Provide the [X, Y] coordinate of the cell's center where the given text is located.  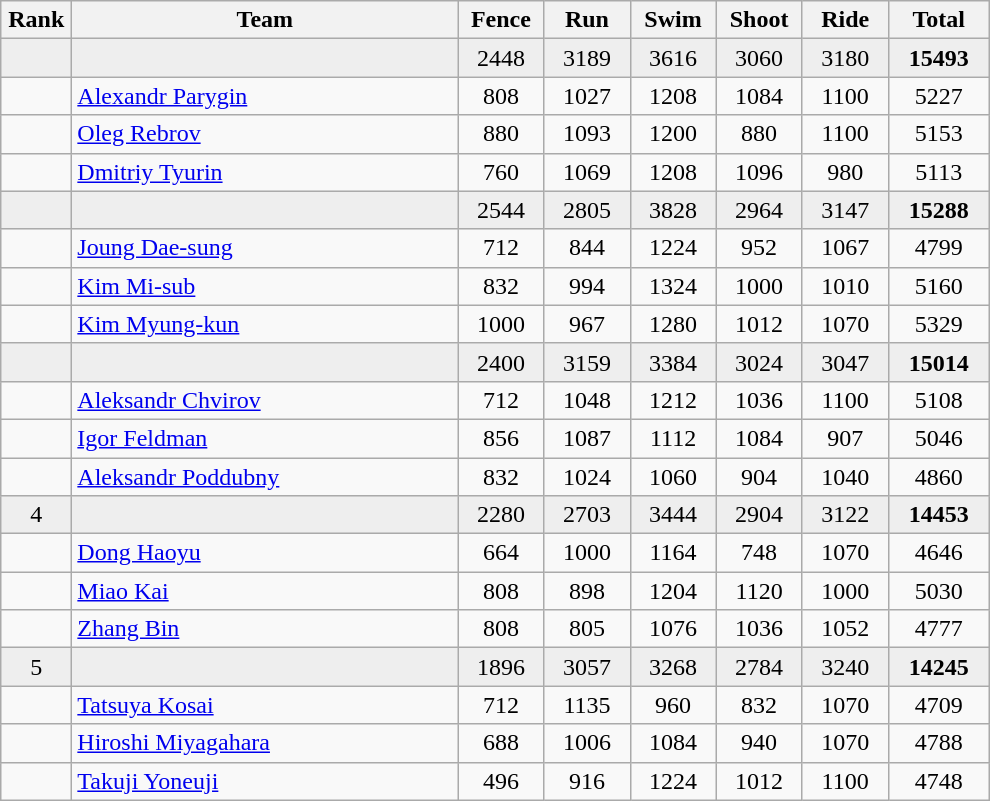
Kim Mi-sub [265, 286]
4748 [938, 781]
Hiroshi Miyagahara [265, 743]
1087 [587, 438]
5030 [938, 591]
2544 [501, 210]
Kim Myung-kun [265, 324]
Team [265, 20]
3060 [759, 58]
Joung Dae-sung [265, 248]
Fence [501, 20]
1093 [587, 134]
904 [759, 477]
1060 [673, 477]
1010 [845, 286]
2400 [501, 362]
856 [501, 438]
4788 [938, 743]
1096 [759, 172]
898 [587, 591]
3268 [673, 667]
4860 [938, 477]
5046 [938, 438]
2703 [587, 515]
1212 [673, 400]
1164 [673, 553]
967 [587, 324]
1896 [501, 667]
952 [759, 248]
940 [759, 743]
Total [938, 20]
4709 [938, 705]
Shoot [759, 20]
3047 [845, 362]
1135 [587, 705]
Run [587, 20]
Ride [845, 20]
Igor Feldman [265, 438]
1076 [673, 629]
3444 [673, 515]
907 [845, 438]
2280 [501, 515]
14245 [938, 667]
Zhang Bin [265, 629]
5113 [938, 172]
Tatsuya Kosai [265, 705]
Rank [36, 20]
748 [759, 553]
Aleksandr Poddubny [265, 477]
3616 [673, 58]
2448 [501, 58]
3828 [673, 210]
844 [587, 248]
960 [673, 705]
760 [501, 172]
5108 [938, 400]
1204 [673, 591]
496 [501, 781]
5160 [938, 286]
994 [587, 286]
Dong Haoyu [265, 553]
1006 [587, 743]
3384 [673, 362]
3122 [845, 515]
4646 [938, 553]
Alexandr Parygin [265, 96]
4777 [938, 629]
15014 [938, 362]
1112 [673, 438]
3057 [587, 667]
980 [845, 172]
14453 [938, 515]
1120 [759, 591]
916 [587, 781]
2805 [587, 210]
Takuji Yoneuji [265, 781]
1024 [587, 477]
1067 [845, 248]
Swim [673, 20]
3180 [845, 58]
688 [501, 743]
2964 [759, 210]
3147 [845, 210]
1280 [673, 324]
1324 [673, 286]
15493 [938, 58]
1052 [845, 629]
5227 [938, 96]
3024 [759, 362]
5153 [938, 134]
2784 [759, 667]
Aleksandr Chvirov [265, 400]
2904 [759, 515]
5 [36, 667]
1027 [587, 96]
805 [587, 629]
4799 [938, 248]
Oleg Rebrov [265, 134]
3240 [845, 667]
3159 [587, 362]
1040 [845, 477]
3189 [587, 58]
664 [501, 553]
1048 [587, 400]
5329 [938, 324]
15288 [938, 210]
Dmitriy Tyurin [265, 172]
4 [36, 515]
1200 [673, 134]
1069 [587, 172]
Miao Kai [265, 591]
